Output the (X, Y) coordinate of the center of the cell containing the given text.  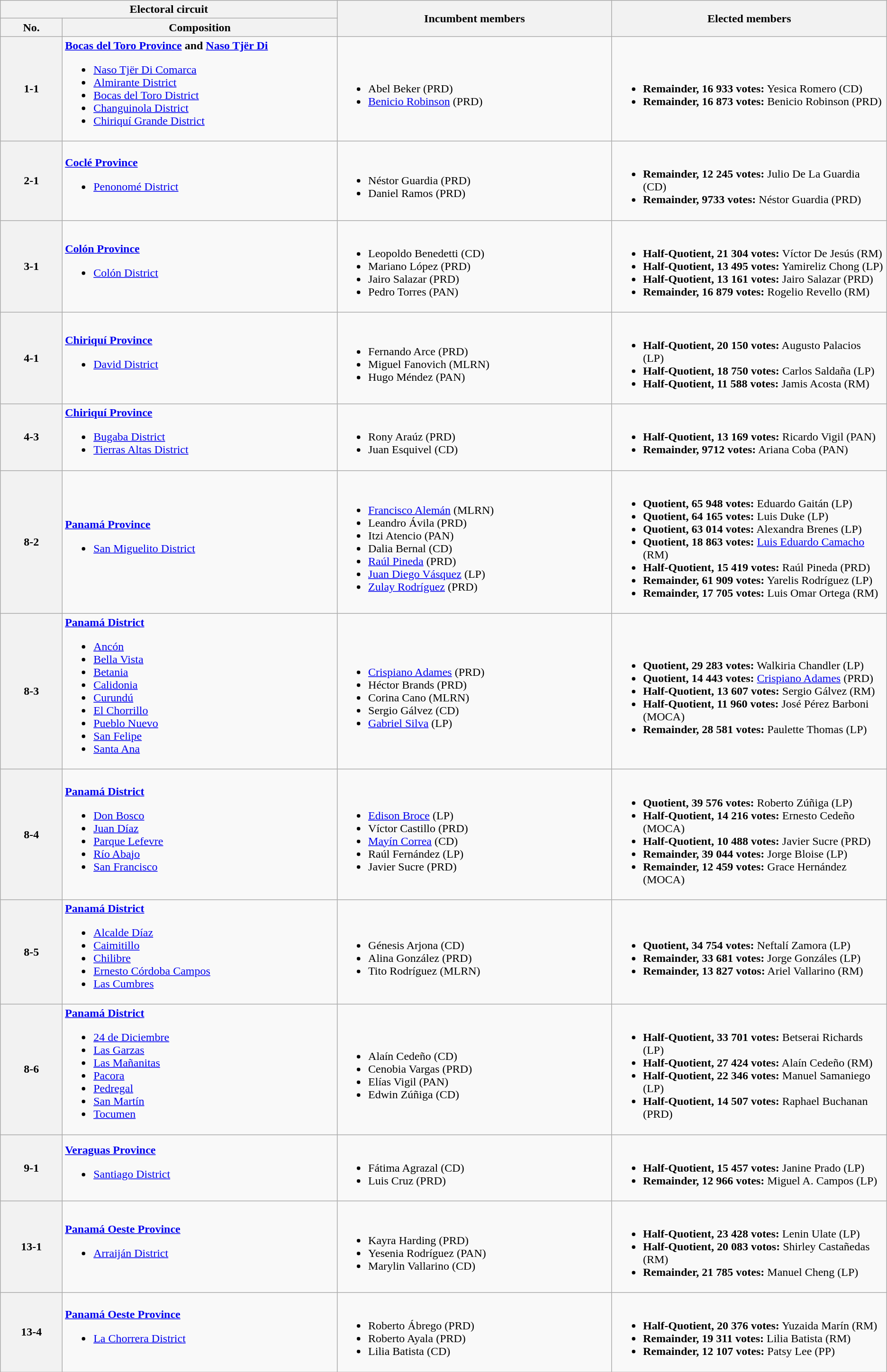
Half-Quotient, 20 376 votes: Yuzaida Marín (RM)Remainder, 19 311 votes: Lilia Batista (RM)Remainder, 12 107 votes: Patsy Lee (PP) (749, 1333)
Veraguas ProvinceSantiago District (200, 1168)
Coclé ProvincePenonomé District (200, 181)
Panamá Oeste ProvinceArraiján District (200, 1247)
8-3 (31, 691)
Half-Quotient, 20 150 votes: Augusto Palacios (LP)Half-Quotient, 18 750 votes: Carlos Saldaña (LP)Half-Quotient, 11 588 votes: Jamis Acosta (RM) (749, 358)
Crispiano Adames (PRD) Héctor Brands (PRD) Corina Cano (MLRN) Sergio Gálvez (CD)Gabriel Silva (LP) (475, 691)
8-2 (31, 542)
Génesis Arjona (CD) Alina González (PRD) Tito Rodríguez (MLRN) (475, 952)
Remainder, 16 933 votes: Yesica Romero (CD)Remainder, 16 873 votes: Benicio Robinson (PRD) (749, 89)
1-1 (31, 89)
Rony Araúz (PRD) Juan Esquivel (CD) (475, 437)
13-1 (31, 1247)
Colón ProvinceColón District (200, 266)
Abel Beker (PRD) Benicio Robinson (PRD) (475, 89)
Alaín Cedeño (CD) Cenobia Vargas (PRD) Elías Vigil (PAN) Edwin Zúñiga (CD) (475, 1069)
Panamá District24 de DiciembreLas GarzasLas MañanitasPacoraPedregalSan MartínTocumen (200, 1069)
13-4 (31, 1333)
Quotient, 34 754 votes: Neftalí Zamora (LP)Remainder, 33 681 votes: Jorge Gonzáles (LP)Remainder, 13 827 votos: Ariel Vallarino (RM) (749, 952)
3-1 (31, 266)
Fernando Arce (PRD) Miguel Fanovich (MLRN) Hugo Méndez (PAN) (475, 358)
Roberto Ábrego (PRD) Roberto Ayala (PRD) Lilia Batista (CD) (475, 1333)
Néstor Guardia (PRD) Daniel Ramos (PRD) (475, 181)
Panamá DistrictDon BoscoJuan DíazParque LefevreRío AbajoSan Francisco (200, 834)
8-6 (31, 1069)
Composition (200, 27)
Remainder, 12 245 votes: Julio De La Guardia (CD)Remainder, 9733 votes: Néstor Guardia (PRD) (749, 181)
Panamá DistrictAncónBella VistaBetaniaCalidoniaCurundúEl ChorrilloPueblo NuevoSan FelipeSanta Ana (200, 691)
Bocas del Toro Province and Naso Tjër DiNaso Tjër Di ComarcaAlmirante DistrictBocas del Toro DistrictChanguinola DistrictChiriquí Grande District (200, 89)
Half-Quotient, 13 169 votes: Ricardo Vigil (PAN)Remainder, 9712 votes: Ariana Coba (PAN) (749, 437)
Francisco Alemán (MLRN) Leandro Ávila (PRD) Itzi Atencio (PAN) Dalia Bernal (CD) Raúl Pineda (PRD)Juan Diego Vásquez (LP) Zulay Rodríguez (PRD) (475, 542)
Half-Quotient, 23 428 votes: Lenin Ulate (LP)Half-Quotient, 20 083 votos: Shirley Castañedas (RM)Remainder, 21 785 votes: Manuel Cheng (LP) (749, 1247)
Leopoldo Benedetti (CD)Mariano López (PRD) Jairo Salazar (PRD) Pedro Torres (PAN) (475, 266)
Elected members (749, 18)
Panamá DistrictAlcalde DíazCaimitilloChilibreErnesto Córdoba CamposLas Cumbres (200, 952)
8-5 (31, 952)
Chiriquí ProvinceBugaba DistrictTierras Altas District (200, 437)
Fátima Agrazal (CD) Luis Cruz (PRD) (475, 1168)
Half-Quotient, 15 457 votes: Janine Prado (LP)Remainder, 12 966 votes: Miguel A. Campos (LP) (749, 1168)
Incumbent members (475, 18)
Chiriquí ProvinceDavid District (200, 358)
Kayra Harding (PRD)Yesenia Rodríguez (PAN) Marylin Vallarino (CD) (475, 1247)
Edison Broce (LP) Víctor Castillo (PRD)Mayín Correa (CD) Raúl Fernández (LP) Javier Sucre (PRD) (475, 834)
8-4 (31, 834)
Electoral circuit (169, 9)
No. (31, 27)
4-3 (31, 437)
2-1 (31, 181)
9-1 (31, 1168)
4-1 (31, 358)
Panamá Oeste ProvinceLa Chorrera District (200, 1333)
Panamá ProvinceSan Miguelito District (200, 542)
